Return (X, Y) of the center of cell containing provided text 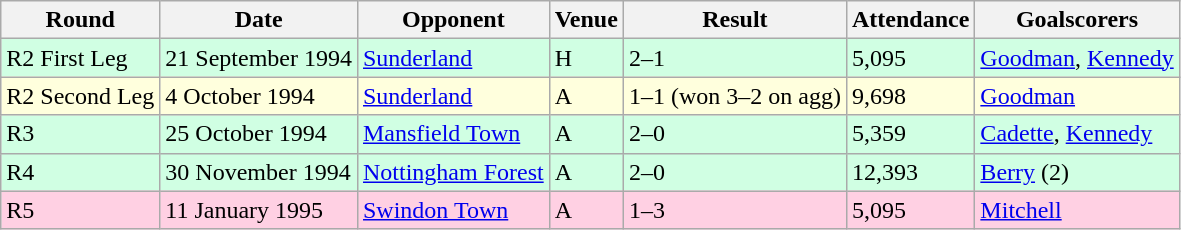
R2 Second Leg (80, 96)
H (586, 58)
4 October 1994 (259, 96)
5,359 (910, 134)
Result (734, 20)
Date (259, 20)
Round (80, 20)
Swindon Town (453, 210)
Opponent (453, 20)
9,698 (910, 96)
Nottingham Forest (453, 172)
R2 First Leg (80, 58)
R5 (80, 210)
Venue (586, 20)
1–1 (won 3–2 on agg) (734, 96)
11 January 1995 (259, 210)
12,393 (910, 172)
Attendance (910, 20)
Cadette, Kennedy (1077, 134)
Goalscorers (1077, 20)
R3 (80, 134)
Berry (2) (1077, 172)
Goodman (1077, 96)
Goodman, Kennedy (1077, 58)
2–1 (734, 58)
21 September 1994 (259, 58)
1–3 (734, 210)
30 November 1994 (259, 172)
Mitchell (1077, 210)
R4 (80, 172)
25 October 1994 (259, 134)
Mansfield Town (453, 134)
